From the cell containing the given text, extract its center point as [x, y] coordinate. 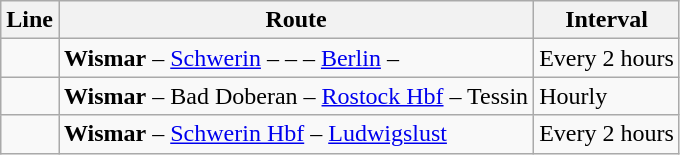
Hourly [607, 96]
Interval [607, 20]
Route [296, 20]
Line [30, 20]
Wismar – Schwerin – – – Berlin – [296, 58]
Wismar – Schwerin Hbf – Ludwigslust [296, 134]
Wismar – Bad Doberan – Rostock Hbf – Tessin [296, 96]
